Identify which cell holds the provided text, then report its [x, y] central coordinate. 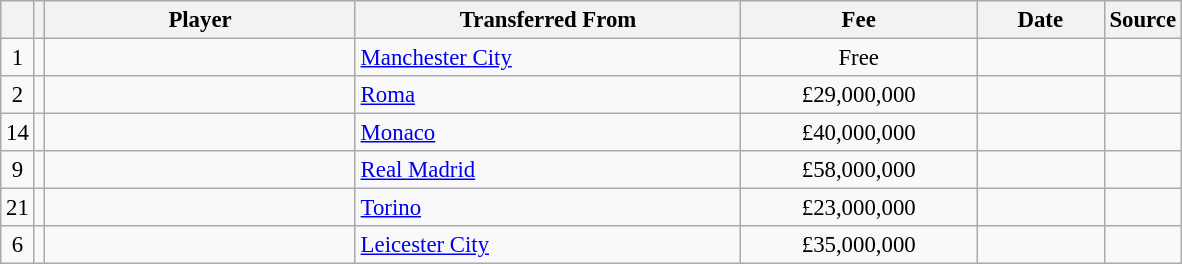
Roma [548, 95]
Transferred From [548, 20]
£35,000,000 [859, 245]
Date [1040, 20]
Source [1142, 20]
Torino [548, 208]
14 [18, 133]
2 [18, 95]
Leicester City [548, 245]
Monaco [548, 133]
Real Madrid [548, 170]
£29,000,000 [859, 95]
9 [18, 170]
21 [18, 208]
£58,000,000 [859, 170]
Player [200, 20]
6 [18, 245]
Free [859, 58]
Fee [859, 20]
£40,000,000 [859, 133]
Manchester City [548, 58]
£23,000,000 [859, 208]
1 [18, 58]
